Scan for the cell matching the given text and deliver its (X, Y) coordinate at center. 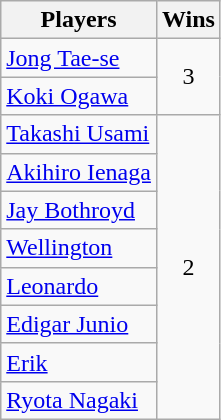
Ryota Nagaki (79, 400)
Takashi Usami (79, 134)
Wellington (79, 248)
2 (188, 267)
Erik (79, 362)
Edigar Junio (79, 324)
Wins (188, 20)
Akihiro Ienaga (79, 172)
Jay Bothroyd (79, 210)
3 (188, 77)
Jong Tae-se (79, 58)
Koki Ogawa (79, 96)
Leonardo (79, 286)
Players (79, 20)
